Identify which cell holds the provided text, then report its (X, Y) central coordinate. 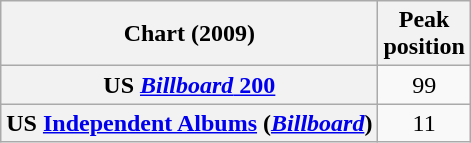
Chart (2009) (190, 34)
US Independent Albums (Billboard) (190, 123)
US Billboard 200 (190, 85)
99 (424, 85)
11 (424, 123)
Peak position (424, 34)
